Identify which cell holds the provided text, then report its (X, Y) central coordinate. 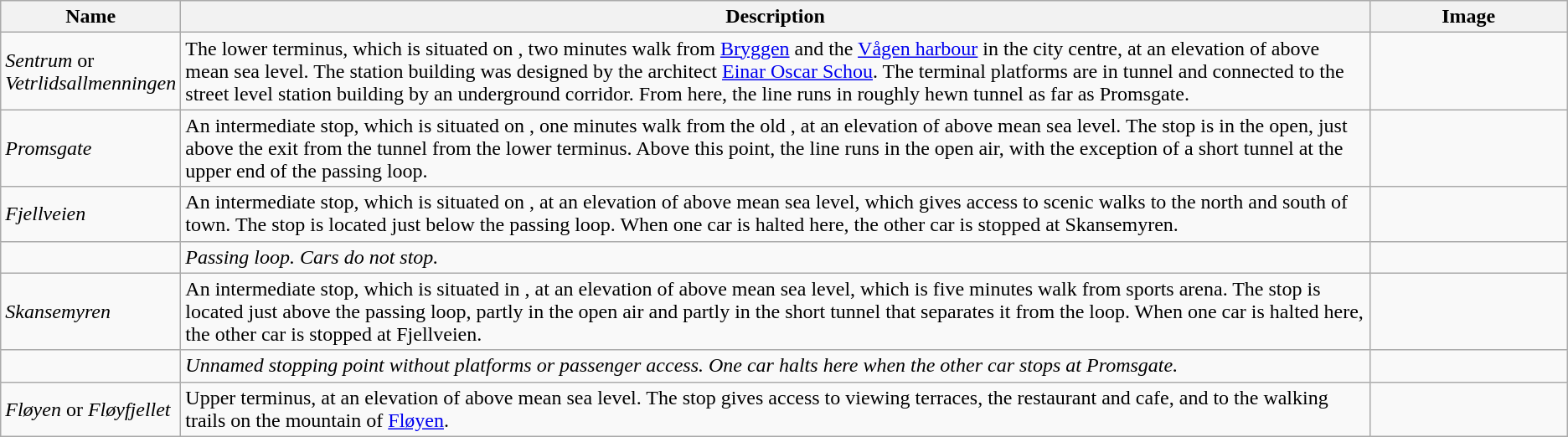
Promsgate (90, 148)
Fjellveien (90, 214)
Fløyen or Fløyfjellet (90, 409)
Unnamed stopping point without platforms or passenger access. One car halts here when the other car stops at Promsgate. (776, 366)
Passing loop. Cars do not stop. (776, 257)
Description (776, 17)
Name (90, 17)
Skansemyren (90, 311)
Sentrum or Vetrlidsallmenningen (90, 71)
Image (1468, 17)
